Pinpoint the cell where the given text exists, returning its (X, Y) midpoint coordinate. 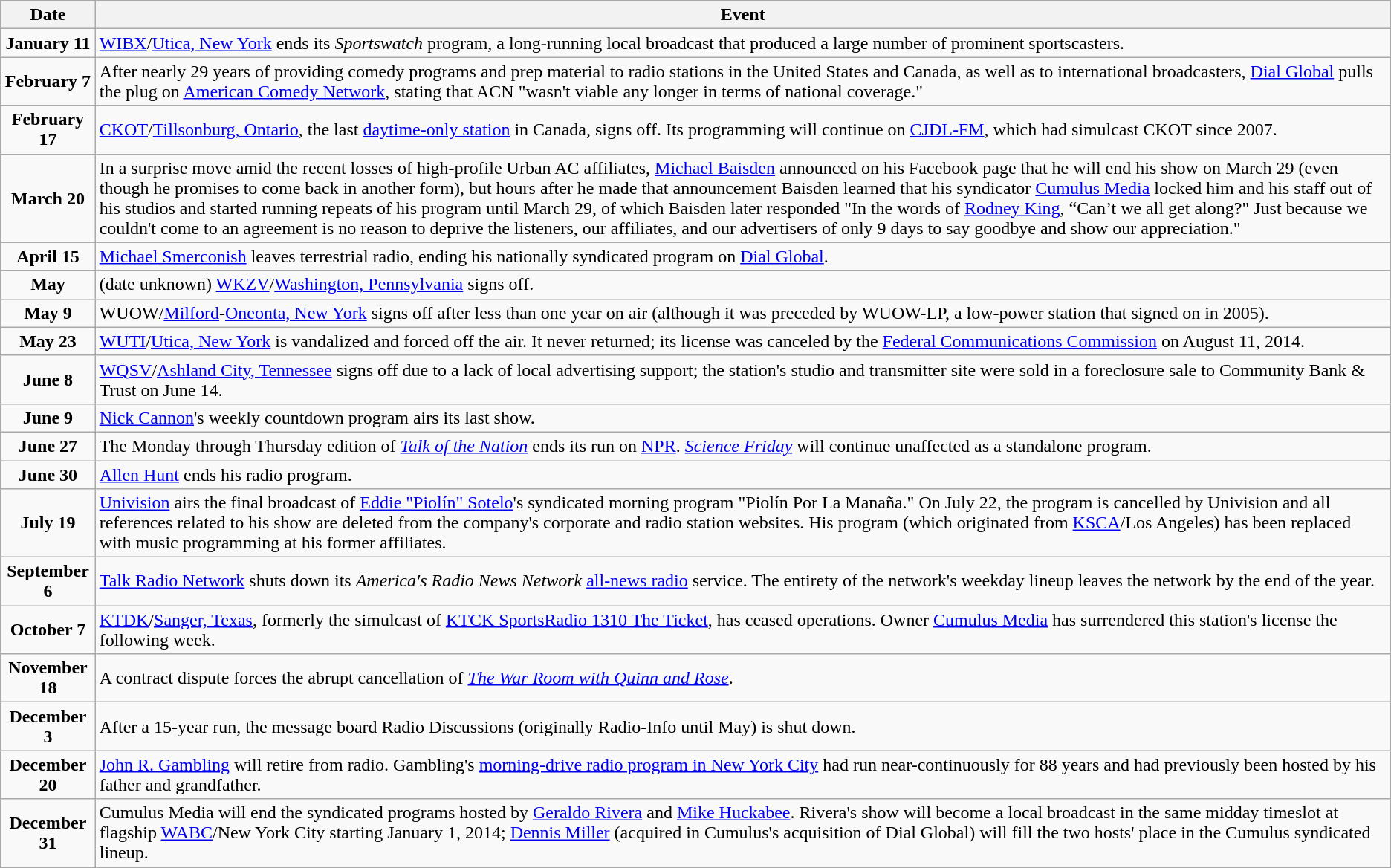
A contract dispute forces the abrupt cancellation of The War Room with Quinn and Rose. (743, 678)
October 7 (48, 630)
May (48, 285)
June 9 (48, 418)
March 20 (48, 198)
Nick Cannon's weekly countdown program airs its last show. (743, 418)
December 3 (48, 727)
December 31 (48, 833)
February 17 (48, 129)
November 18 (48, 678)
After a 15-year run, the message board Radio Discussions (originally Radio-Info until May) is shut down. (743, 727)
May 9 (48, 313)
January 11 (48, 43)
July 19 (48, 523)
May 23 (48, 341)
Date (48, 15)
June 30 (48, 475)
WIBX/Utica, New York ends its Sportswatch program, a long-running local broadcast that produced a large number of prominent sportscasters. (743, 43)
Michael Smerconish leaves terrestrial radio, ending his nationally syndicated program on Dial Global. (743, 256)
June 8 (48, 379)
September 6 (48, 581)
April 15 (48, 256)
The Monday through Thursday edition of Talk of the Nation ends its run on NPR. Science Friday will continue unaffected as a standalone program. (743, 446)
(date unknown) WKZV/Washington, Pennsylvania signs off. (743, 285)
February 7 (48, 82)
Allen Hunt ends his radio program. (743, 475)
Event (743, 15)
December 20 (48, 774)
June 27 (48, 446)
